Pinpoint the cell where the given text exists, returning its [x, y] midpoint coordinate. 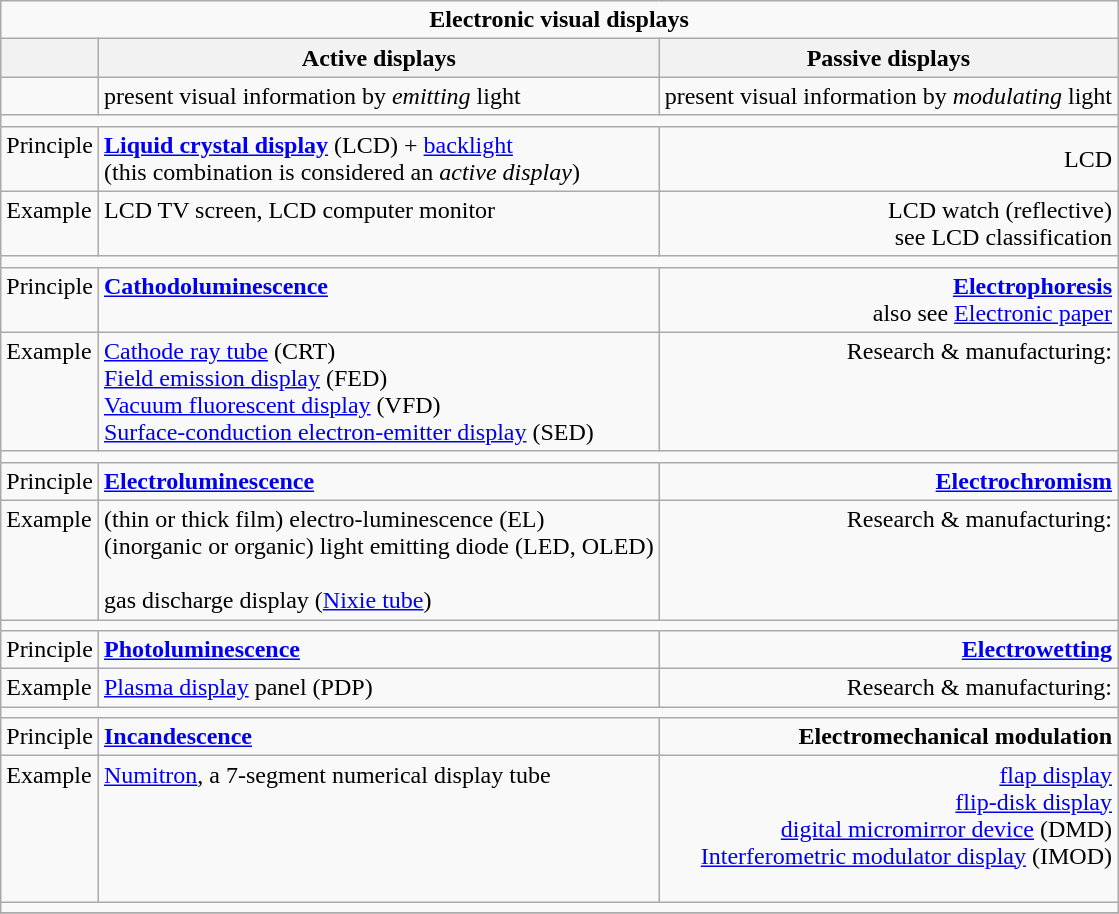
Electromechanical modulation [888, 737]
Electrowetting [888, 650]
Plasma display panel (PDP) [378, 688]
Electronic visual displays [560, 20]
Cathodoluminescence [378, 300]
Passive displays [888, 58]
(thin or thick film) electro-luminescence (EL)(inorganic or organic) light emitting diode (LED, OLED)gas discharge display (Nixie tube) [378, 560]
present visual information by modulating light [888, 96]
flap displayflip-disk displaydigital micromirror device (DMD)Interferometric modulator display (IMOD) [888, 829]
Electrochromism [888, 481]
Cathode ray tube (CRT)Field emission display (FED)Vacuum fluorescent display (VFD)Surface-conduction electron-emitter display (SED) [378, 392]
LCD [888, 158]
Liquid crystal display (LCD) + backlight(this combination is considered an active display) [378, 158]
Active displays [378, 58]
Photoluminescence [378, 650]
present visual information by emitting light [378, 96]
Electroluminescence [378, 481]
Electrophoresisalso see Electronic paper [888, 300]
LCD TV screen, LCD computer monitor [378, 224]
Incandescence [378, 737]
LCD watch (reflective)see LCD classification [888, 224]
Numitron, a 7-segment numerical display tube [378, 829]
